From the cell containing the given text, extract its center point as (X, Y) coordinate. 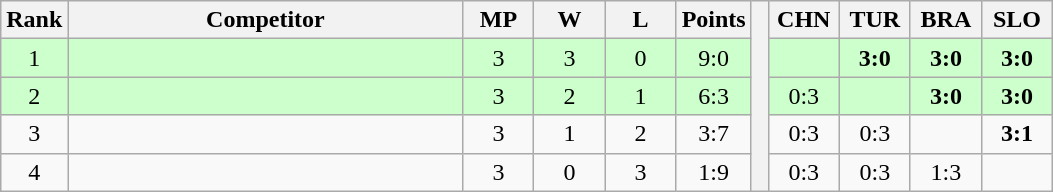
1:3 (946, 172)
TUR (874, 20)
3:7 (714, 134)
CHN (804, 20)
Points (714, 20)
SLO (1016, 20)
L (640, 20)
Competitor (266, 20)
Rank (34, 20)
MP (498, 20)
W (570, 20)
4 (34, 172)
1:9 (714, 172)
3:1 (1016, 134)
6:3 (714, 96)
BRA (946, 20)
9:0 (714, 58)
